Provide the [x, y] coordinate of the cell's center where the given text is located.  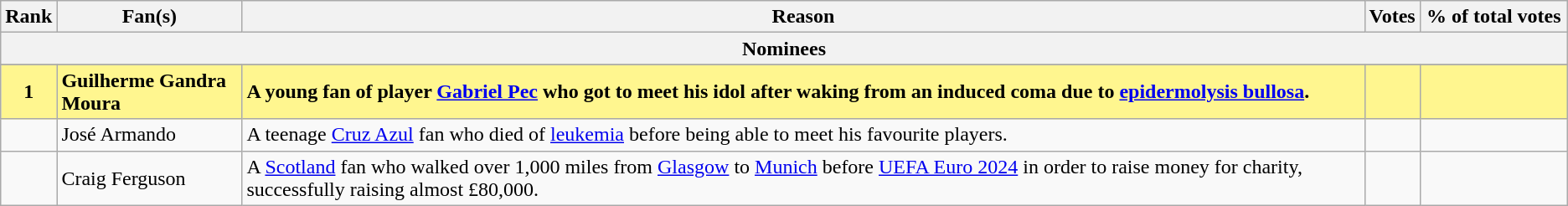
% of total votes [1493, 17]
Votes [1392, 17]
Rank [28, 17]
Craig Ferguson [149, 178]
A teenage Cruz Azul fan who died of leukemia before being able to meet his favourite players. [803, 135]
1 [28, 92]
Fan(s) [149, 17]
Nominees [784, 49]
José Armando [149, 135]
A young fan of player Gabriel Pec who got to meet his idol after waking from an induced coma due to epidermolysis bullosa. [803, 92]
Reason [803, 17]
Guilherme Gandra Moura [149, 92]
